For the text-containing cell, return its midpoint in (X, Y) coordinate format. 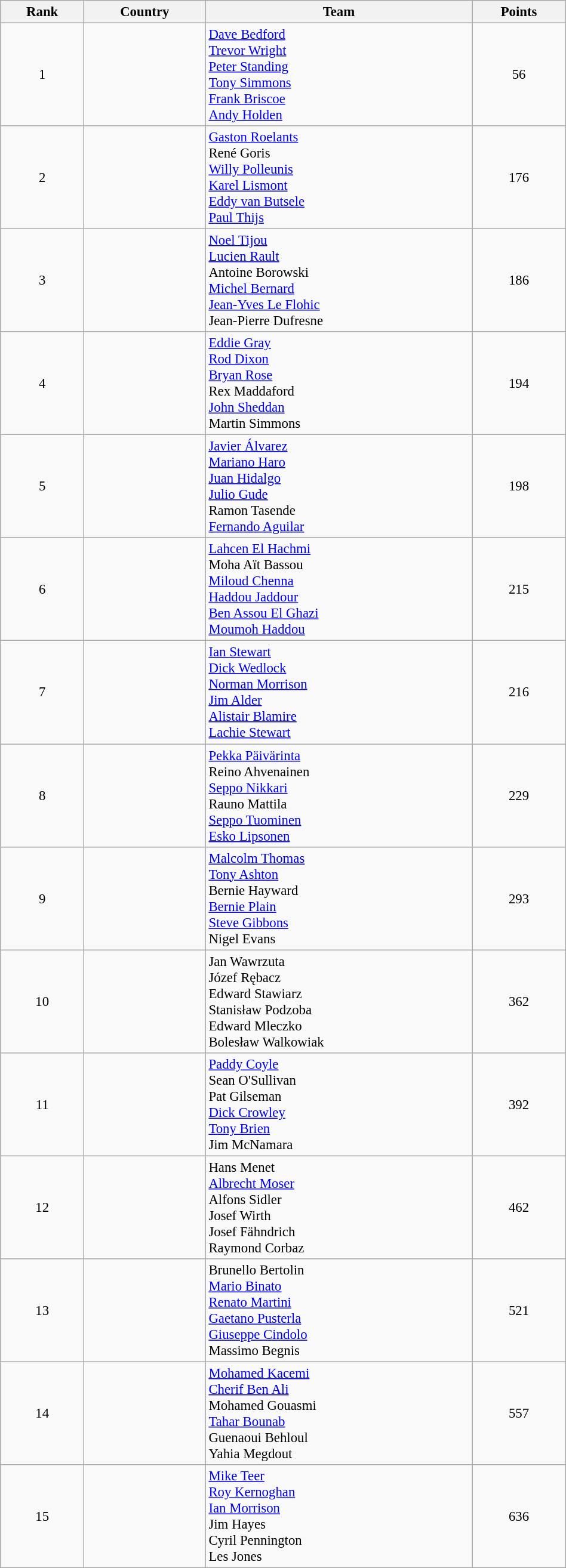
Mohamed KacemiCherif Ben AliMohamed GouasmiTahar BounabGuenaoui BehloulYahia Megdout (339, 1413)
Lahcen El HachmiMoha Aït BassouMiloud ChennaHaddou JaddourBen Assou El GhaziMoumoh Haddou (339, 589)
Mike TeerRoy KernoghanIan MorrisonJim HayesCyril PenningtonLes Jones (339, 1517)
557 (519, 1413)
293 (519, 899)
Noel TijouLucien RaultAntoine BorowskiMichel BernardJean-Yves Le FlohicJean-Pierre Dufresne (339, 280)
2 (42, 178)
198 (519, 487)
4 (42, 383)
1 (42, 75)
Malcolm ThomasTony AshtonBernie HaywardBernie PlainSteve GibbonsNigel Evans (339, 899)
215 (519, 589)
Eddie GrayRod DixonBryan RoseRex MaddafordJohn SheddanMartin Simmons (339, 383)
3 (42, 280)
13 (42, 1310)
Brunello BertolinMario BinatoRenato MartiniGaetano PusterlaGiuseppe CindoloMassimo Begnis (339, 1310)
Ian StewartDick WedlockNorman MorrisonJim AlderAlistair BlamireLachie Stewart (339, 692)
Pekka PäivärintaReino AhvenainenSeppo NikkariRauno MattilaSeppo TuominenEsko Lipsonen (339, 796)
11 (42, 1104)
7 (42, 692)
Paddy CoyleSean O'SullivanPat GilsemanDick CrowleyTony BrienJim McNamara (339, 1104)
10 (42, 1001)
Jan WawrzutaJózef RębaczEdward StawiarzStanisław PodzobaEdward MleczkoBolesław Walkowiak (339, 1001)
Rank (42, 12)
14 (42, 1413)
12 (42, 1208)
Javier ÁlvarezMariano HaroJuan HidalgoJulio GudeRamon TasendeFernando Aguilar (339, 487)
229 (519, 796)
Hans MenetAlbrecht MoserAlfons SidlerJosef WirthJosef FähndrichRaymond Corbaz (339, 1208)
56 (519, 75)
Gaston RoelantsRené GorisWilly PolleunisKarel LismontEddy van ButselePaul Thijs (339, 178)
392 (519, 1104)
176 (519, 178)
216 (519, 692)
Team (339, 12)
462 (519, 1208)
186 (519, 280)
6 (42, 589)
194 (519, 383)
8 (42, 796)
Country (145, 12)
5 (42, 487)
521 (519, 1310)
15 (42, 1517)
Dave BedfordTrevor WrightPeter StandingTony SimmonsFrank BriscoeAndy Holden (339, 75)
9 (42, 899)
Points (519, 12)
362 (519, 1001)
636 (519, 1517)
